From the cell containing the given text, extract its center point as [x, y] coordinate. 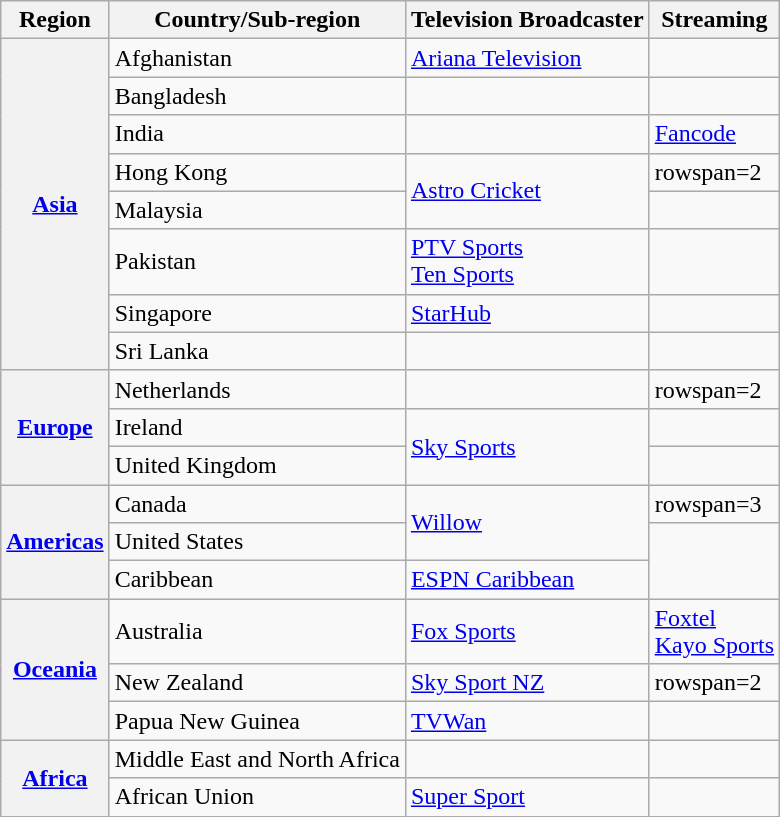
Oceania [55, 670]
PTV SportsTen Sports [527, 262]
Papua New Guinea [257, 721]
Caribbean [257, 580]
African Union [257, 797]
Canada [257, 503]
Region [55, 20]
Country/Sub-region [257, 20]
Sky Sport NZ [527, 683]
Middle East and North Africa [257, 759]
United Kingdom [257, 465]
Pakistan [257, 262]
Hong Kong [257, 172]
StarHub [527, 313]
Super Sport [527, 797]
India [257, 134]
Africa [55, 778]
Singapore [257, 313]
Bangladesh [257, 96]
Americas [55, 541]
Netherlands [257, 389]
rowspan=3 [714, 503]
Foxtel Kayo Sports [714, 632]
Streaming [714, 20]
Astro Cricket [527, 191]
Willow [527, 522]
Afghanistan [257, 58]
New Zealand [257, 683]
TVWan [527, 721]
Asia [55, 205]
Sri Lanka [257, 351]
Ariana Television [527, 58]
Ireland [257, 427]
Sky Sports [527, 446]
ESPN Caribbean [527, 580]
United States [257, 542]
Europe [55, 427]
Television Broadcaster [527, 20]
Fox Sports [527, 632]
Australia [257, 632]
Malaysia [257, 210]
Fancode [714, 134]
